For the text-containing cell, return its midpoint in (x, y) coordinate format. 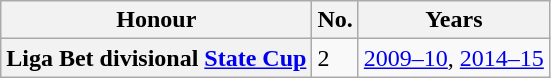
No. (335, 20)
2009–10, 2014–15 (454, 58)
Liga Bet divisional State Cup (156, 58)
2 (335, 58)
Honour (156, 20)
Years (454, 20)
